From the cell containing the given text, extract its center point as (x, y) coordinate. 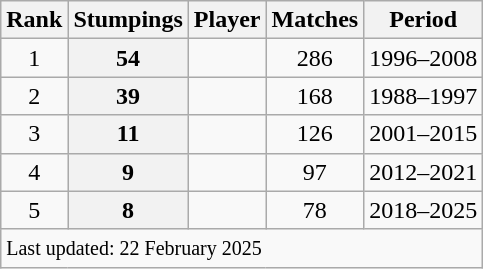
11 (128, 134)
126 (315, 134)
Last updated: 22 February 2025 (242, 248)
1996–2008 (424, 58)
168 (315, 96)
Rank (34, 20)
39 (128, 96)
2012–2021 (424, 172)
8 (128, 210)
2001–2015 (424, 134)
1988–1997 (424, 96)
286 (315, 58)
1 (34, 58)
Stumpings (128, 20)
2018–2025 (424, 210)
Player (227, 20)
54 (128, 58)
Period (424, 20)
78 (315, 210)
Matches (315, 20)
97 (315, 172)
2 (34, 96)
3 (34, 134)
5 (34, 210)
9 (128, 172)
4 (34, 172)
